Provide the [x, y] coordinate of the cell's center where the given text is located.  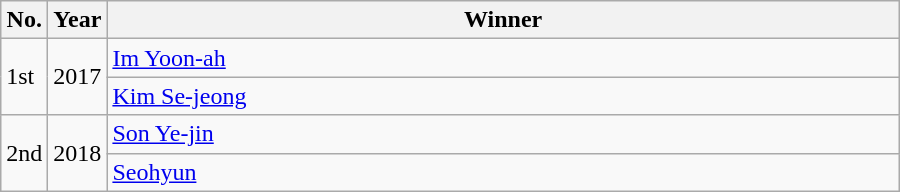
Year [78, 20]
No. [24, 20]
2018 [78, 153]
Son Ye-jin [503, 134]
Winner [503, 20]
Seohyun [503, 172]
1st [24, 77]
2017 [78, 77]
Im Yoon-ah [503, 58]
2nd [24, 153]
Kim Se-jeong [503, 96]
